Output the [x, y] coordinate of the center of the cell containing the given text.  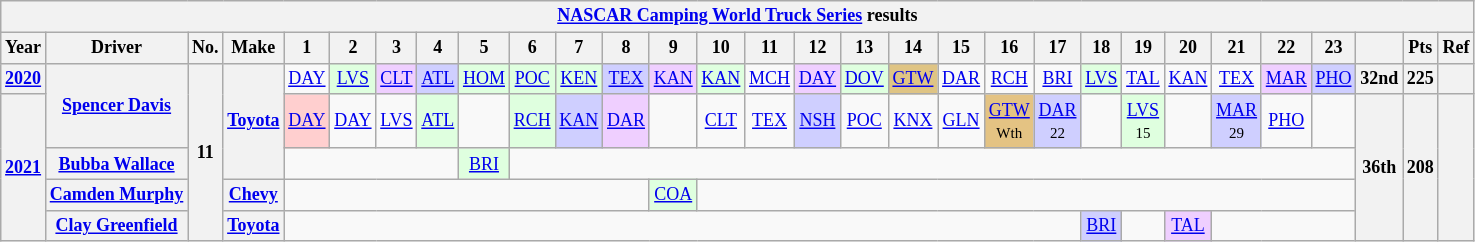
GTW [913, 78]
Year [24, 48]
2 [353, 48]
Spencer Davis [116, 106]
No. [206, 48]
20 [1188, 48]
3 [396, 48]
MCH [770, 78]
12 [817, 48]
208 [1421, 168]
DOV [864, 78]
GTWWth [1009, 121]
Clay Greenfield [116, 226]
36th [1380, 168]
18 [1102, 48]
COA [673, 194]
6 [532, 48]
2020 [24, 78]
19 [1143, 48]
Driver [116, 48]
Camden Murphy [116, 194]
MAR29 [1237, 121]
Chevy [254, 194]
10 [721, 48]
14 [913, 48]
22 [1286, 48]
23 [1334, 48]
Pts [1421, 48]
LVS15 [1143, 121]
5 [484, 48]
KEN [579, 78]
NSH [817, 121]
16 [1009, 48]
15 [962, 48]
4 [438, 48]
7 [579, 48]
1 [307, 48]
Make [254, 48]
NASCAR Camping World Truck Series results [738, 16]
HOM [484, 78]
9 [673, 48]
225 [1421, 78]
MAR [1286, 78]
2021 [24, 168]
21 [1237, 48]
32nd [1380, 78]
KNX [913, 121]
DAR22 [1058, 121]
8 [626, 48]
GLN [962, 121]
13 [864, 48]
17 [1058, 48]
Ref [1456, 48]
Bubba Wallace [116, 164]
